Capture the cell that displays the provided text and extract its (X, Y) central coordinate. 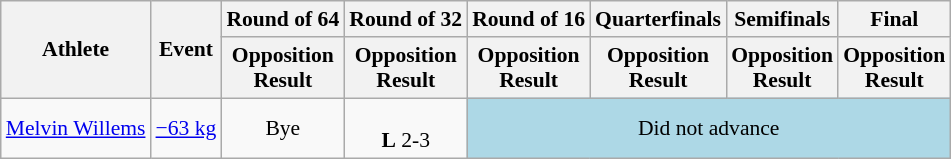
Did not advance (708, 128)
Round of 64 (282, 19)
L 2-3 (406, 128)
Melvin Willems (76, 128)
Quarterfinals (658, 19)
Semifinals (782, 19)
Athlete (76, 50)
−63 kg (186, 128)
Event (186, 50)
Final (894, 19)
Bye (282, 128)
Round of 16 (528, 19)
Round of 32 (406, 19)
